Pinpoint the cell where the given text exists, returning its (x, y) midpoint coordinate. 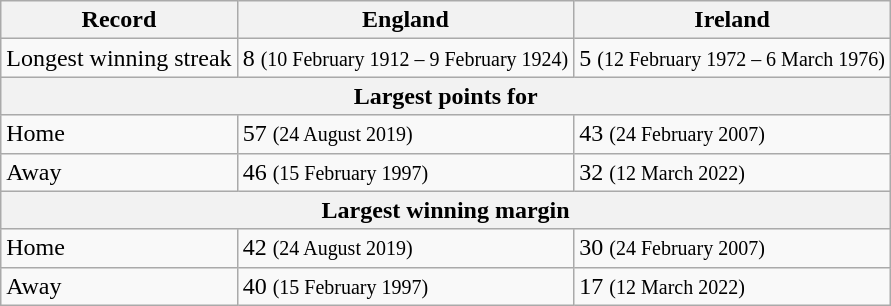
32 (12 March 2022) (732, 172)
Ireland (732, 20)
17 (12 March 2022) (732, 286)
40 (15 February 1997) (406, 286)
Record (119, 20)
8 (10 February 1912 – 9 February 1924) (406, 58)
43 (24 February 2007) (732, 134)
Longest winning streak (119, 58)
Largest winning margin (446, 210)
Largest points for (446, 96)
42 (24 August 2019) (406, 248)
46 (15 February 1997) (406, 172)
57 (24 August 2019) (406, 134)
30 (24 February 2007) (732, 248)
5 (12 February 1972 – 6 March 1976) (732, 58)
England (406, 20)
